Search for the cell housing the specified text and yield its (x, y) center coordinate. 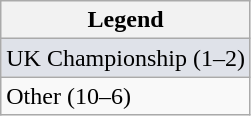
Other (10–6) (126, 96)
UK Championship (1–2) (126, 58)
Legend (126, 20)
